Detect which cell encompasses the target text, then output its [X, Y] center coordinate. 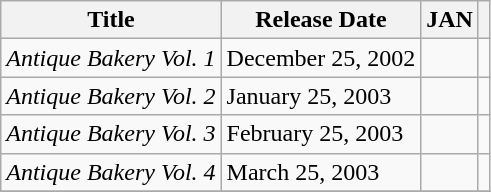
Release Date [321, 20]
Title [111, 20]
February 25, 2003 [321, 134]
JAN [450, 20]
Antique Bakery Vol. 1 [111, 58]
Antique Bakery Vol. 2 [111, 96]
March 25, 2003 [321, 172]
Antique Bakery Vol. 4 [111, 172]
Antique Bakery Vol. 3 [111, 134]
January 25, 2003 [321, 96]
December 25, 2002 [321, 58]
